Return (X, Y) of the center of cell containing provided text 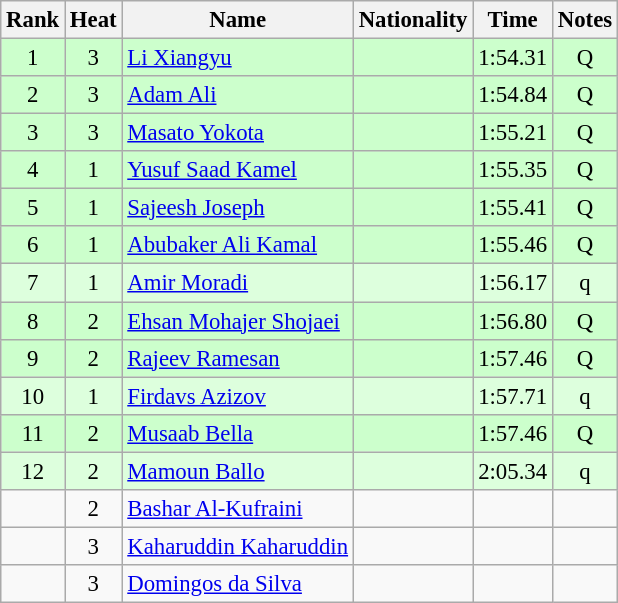
Adam Ali (238, 95)
1:55.46 (513, 245)
Amir Moradi (238, 283)
Masato Yokota (238, 133)
7 (33, 283)
Name (238, 20)
4 (33, 170)
6 (33, 245)
2:05.34 (513, 471)
Nationality (412, 20)
1:54.31 (513, 58)
Sajeesh Joseph (238, 208)
Heat (94, 20)
1:56.17 (513, 283)
Ehsan Mohajer Shojaei (238, 321)
Notes (584, 20)
Domingos da Silva (238, 584)
12 (33, 471)
8 (33, 321)
1:55.21 (513, 133)
Time (513, 20)
Li Xiangyu (238, 58)
1:55.35 (513, 170)
Musaab Bella (238, 433)
Bashar Al-Kufraini (238, 509)
Firdavs Azizov (238, 396)
Abubaker Ali Kamal (238, 245)
1:54.84 (513, 95)
1:56.80 (513, 321)
9 (33, 358)
Kaharuddin Kaharuddin (238, 546)
Rank (33, 20)
Mamoun Ballo (238, 471)
1:57.71 (513, 396)
1:55.41 (513, 208)
11 (33, 433)
5 (33, 208)
10 (33, 396)
Yusuf Saad Kamel (238, 170)
Rajeev Ramesan (238, 358)
